Locate the cell with the specified text and output its (x, y) center coordinate. 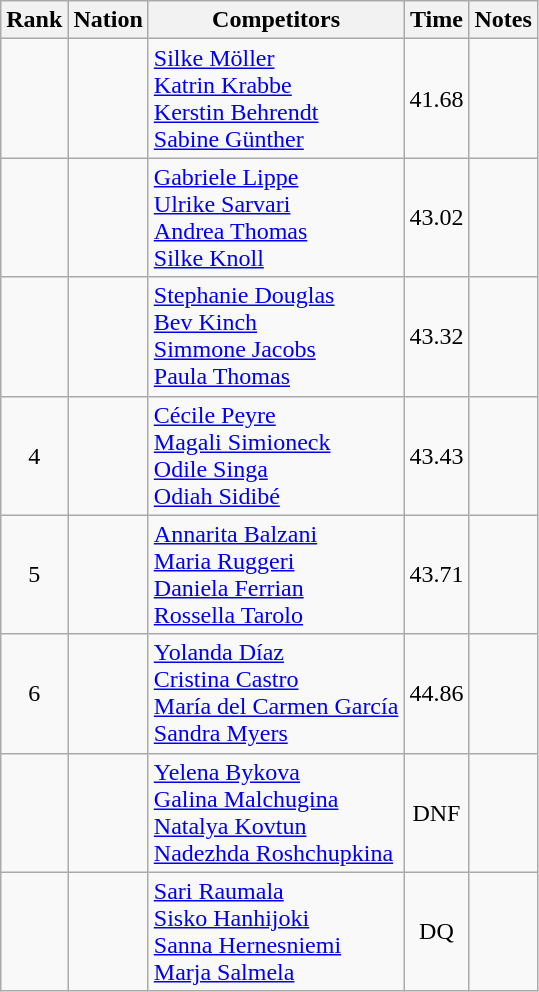
43.02 (436, 218)
44.86 (436, 694)
DNF (436, 812)
DQ (436, 932)
Stephanie DouglasBev KinchSimmone JacobsPaula Thomas (276, 336)
6 (34, 694)
Time (436, 20)
Notes (503, 20)
Rank (34, 20)
41.68 (436, 98)
Annarita BalzaniMaria RuggeriDaniela FerrianRossella Tarolo (276, 574)
Nation (108, 20)
Cécile PeyreMagali SimioneckOdile SingaOdiah Sidibé (276, 456)
Competitors (276, 20)
43.32 (436, 336)
Gabriele LippeUlrike SarvariAndrea ThomasSilke Knoll (276, 218)
4 (34, 456)
Yolanda DíazCristina CastroMaría del Carmen GarcíaSandra Myers (276, 694)
43.71 (436, 574)
5 (34, 574)
Sari RaumalaSisko HanhijokiSanna HernesniemiMarja Salmela (276, 932)
43.43 (436, 456)
Silke MöllerKatrin KrabbeKerstin BehrendtSabine Günther (276, 98)
Yelena BykovaGalina MalchuginaNatalya KovtunNadezhda Roshchupkina (276, 812)
